Provide the (X, Y) coordinate of the cell's center where the given text is located.  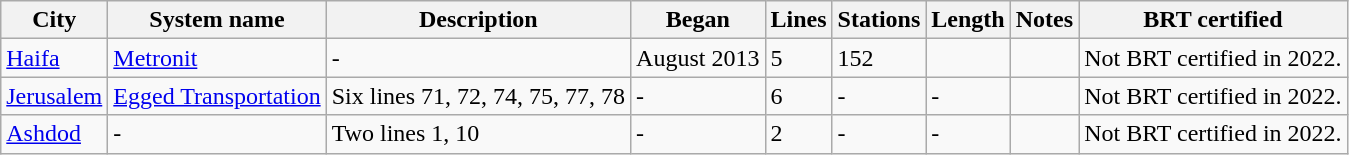
Two lines 1, 10 (478, 134)
August 2013 (698, 58)
Lines (798, 20)
5 (798, 58)
Length (968, 20)
Began (698, 20)
Description (478, 20)
Ashdod (54, 134)
Jerusalem (54, 96)
Egged Transportation (217, 96)
Notes (1044, 20)
System name (217, 20)
BRT certified (1213, 20)
Six lines 71, 72, 74, 75, 77, 78 (478, 96)
City (54, 20)
Stations (879, 20)
6 (798, 96)
2 (798, 134)
Haifa (54, 58)
Metronit (217, 58)
152 (879, 58)
